Locate the cell with the specified text and output its (X, Y) center coordinate. 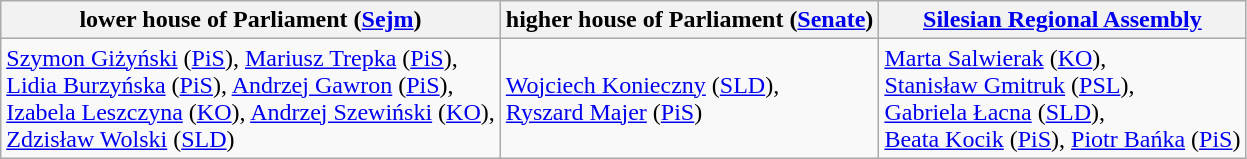
Wojciech Konieczny (SLD),Ryszard Majer (PiS) (690, 98)
lower house of Parliament (Sejm) (251, 20)
Silesian Regional Assembly (1062, 20)
Marta Salwierak (KO),Stanisław Gmitruk (PSL),Gabriela Łacna (SLD),Beata Kocik (PiS), Piotr Bańka (PiS) (1062, 98)
higher house of Parliament (Senate) (690, 20)
